Return (x, y) of the center of cell containing provided text 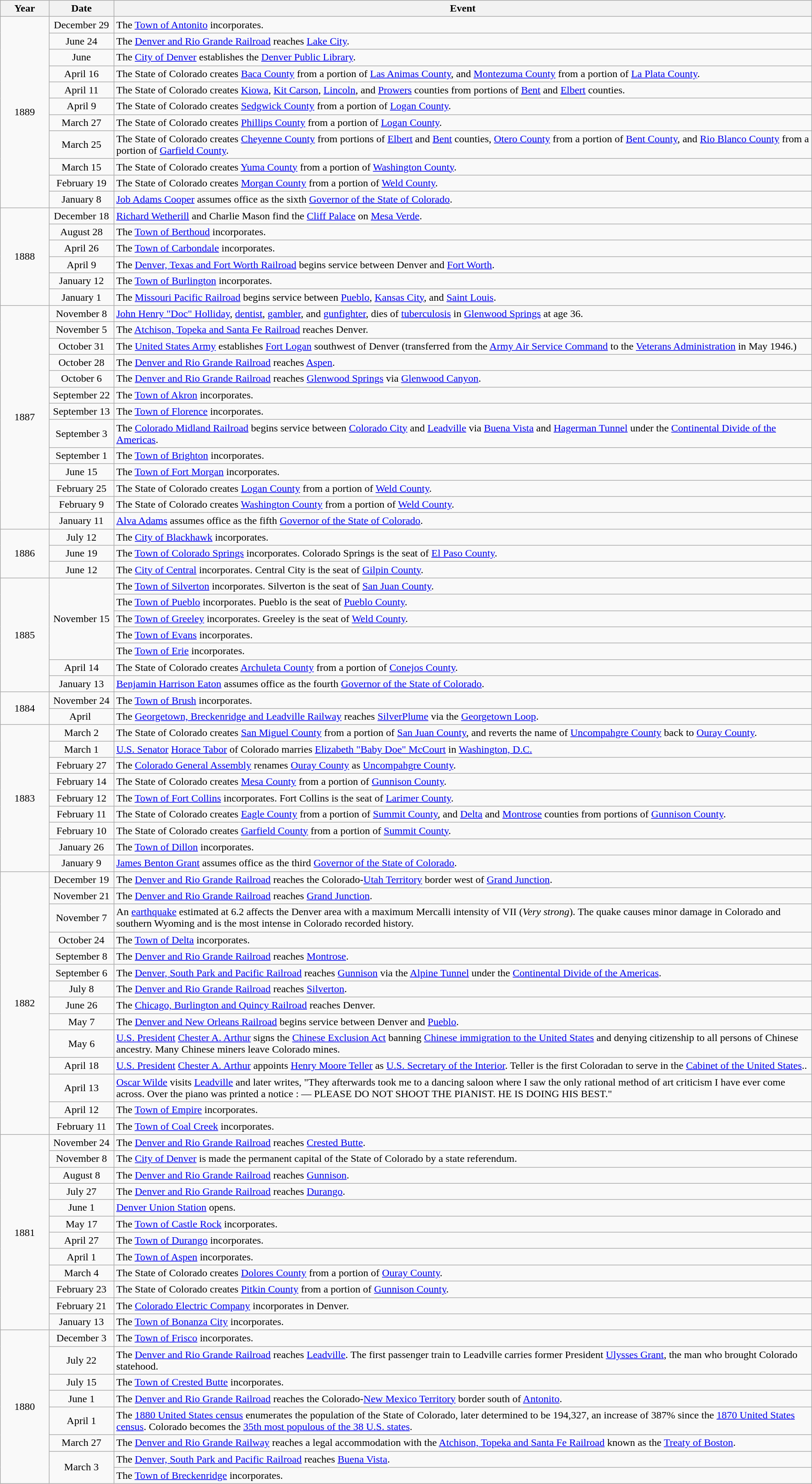
The Denver and Rio Grande Railway reaches a legal accommodation with the Atchison, Topeka and Santa Fe Railroad known as the Treaty of Boston. (463, 1443)
The Colorado Electric Company incorporates in Denver. (463, 1305)
September 1 (81, 455)
April (81, 716)
The Denver and Rio Grande Railroad reaches the Colorado-New Mexico Territory border south of Antonito. (463, 1399)
The State of Colorado creates Eagle County from a portion of Summit County, and Delta and Montrose counties from portions of Gunnison County. (463, 814)
October 31 (81, 346)
July 12 (81, 537)
The State of Colorado creates San Miguel County from a portion of San Juan County, and reverts the name of Uncompahgre County back to Ouray County. (463, 733)
The Town of Breckenridge incorporates. (463, 1475)
May 17 (81, 1224)
The Town of Aspen incorporates. (463, 1257)
The Denver, South Park and Pacific Railroad reaches Buena Vista. (463, 1459)
The State of Colorado creates Garfield County from a portion of Summit County. (463, 831)
February 9 (81, 505)
The Town of Antonito incorporates. (463, 25)
February 14 (81, 782)
The Town of Bonanza City incorporates. (463, 1322)
July 15 (81, 1382)
The Atchison, Topeka and Santa Fe Railroad reaches Denver. (463, 330)
1883 (25, 798)
1886 (25, 554)
May 6 (81, 1044)
February 25 (81, 488)
August 28 (81, 232)
The Town of Greeley incorporates. Greeley is the seat of Weld County. (463, 619)
The Denver and Rio Grande Railroad reaches Silverton. (463, 989)
November 15 (81, 619)
The Town of Fort Morgan incorporates. (463, 472)
The State of Colorado creates Sedgwick County from a portion of Logan County. (463, 106)
1885 (25, 635)
March 15 (81, 167)
October 24 (81, 940)
July 27 (81, 1191)
January 12 (81, 281)
The Town of Durango incorporates. (463, 1240)
The Town of Burlington incorporates. (463, 281)
Job Adams Cooper assumes office as the sixth Governor of the State of Colorado. (463, 199)
Benjamin Harrison Eaton assumes office as the fourth Governor of the State of Colorado. (463, 684)
The State of Colorado creates Dolores County from a portion of Ouray County. (463, 1273)
April 14 (81, 667)
April 13 (81, 1088)
The Town of Carbondale incorporates. (463, 248)
The Town of Brush incorporates. (463, 700)
September 8 (81, 956)
The State of Colorado creates Logan County from a portion of Weld County. (463, 488)
September 3 (81, 434)
March 4 (81, 1273)
December 3 (81, 1338)
February 19 (81, 183)
1884 (25, 708)
April 11 (81, 90)
The Town of Coal Creek incorporates. (463, 1126)
January 26 (81, 847)
The Town of Silverton incorporates. Silverton is the seat of San Juan County. (463, 586)
November 7 (81, 918)
Event (463, 9)
June 12 (81, 570)
April 12 (81, 1110)
U.S. Senator Horace Tabor of Colorado marries Elizabeth "Baby Doe" McCourt in Washington, D.C. (463, 749)
Denver Union Station opens. (463, 1208)
1889 (25, 112)
February 21 (81, 1305)
The Town of Berthoud incorporates. (463, 232)
The City of Denver is made the permanent capital of the State of Colorado by a state referendum. (463, 1159)
June 26 (81, 1005)
June 19 (81, 554)
Date (81, 9)
The City of Denver establishes the Denver Public Library. (463, 57)
April 26 (81, 248)
March 3 (81, 1467)
The Town of Florence incorporates. (463, 411)
March 2 (81, 733)
The Denver and Rio Grande Railroad reaches Gunnison. (463, 1175)
November 5 (81, 330)
January 9 (81, 863)
The Denver and Rio Grande Railroad reaches Lake City. (463, 41)
John Henry "Doc" Holliday, dentist, gambler, and gunfighter, dies of tuberculosis in Glenwood Springs at age 36. (463, 314)
February 27 (81, 766)
March 1 (81, 749)
The Denver, Texas and Fort Worth Railroad begins service between Denver and Fort Worth. (463, 265)
The Missouri Pacific Railroad begins service between Pueblo, Kansas City, and Saint Louis. (463, 297)
The Denver, South Park and Pacific Railroad reaches Gunnison via the Alpine Tunnel under the Continental Divide of the Americas. (463, 972)
The Denver and Rio Grande Railroad reaches Aspen. (463, 362)
April 16 (81, 74)
The Denver and New Orleans Railroad begins service between Denver and Pueblo. (463, 1022)
The Town of Dillon incorporates. (463, 847)
The State of Colorado creates Morgan County from a portion of Weld County. (463, 183)
The State of Colorado creates Mesa County from a portion of Gunnison County. (463, 782)
The Town of Akron incorporates. (463, 395)
1880 (25, 1407)
February 12 (81, 798)
June 24 (81, 41)
The State of Colorado creates Baca County from a portion of Las Animas County, and Montezuma County from a portion of La Plata County. (463, 74)
The Town of Delta incorporates. (463, 940)
December 29 (81, 25)
September 22 (81, 395)
September 6 (81, 972)
The Denver and Rio Grande Railroad reaches Grand Junction. (463, 896)
James Benton Grant assumes office as the third Governor of the State of Colorado. (463, 863)
January 11 (81, 521)
The Chicago, Burlington and Quincy Railroad reaches Denver. (463, 1005)
1887 (25, 417)
The Town of Pueblo incorporates. Pueblo is the seat of Pueblo County. (463, 602)
The State of Colorado creates Washington County from a portion of Weld County. (463, 505)
The Denver and Rio Grande Railroad reaches Crested Butte. (463, 1143)
The State of Colorado creates Kiowa, Kit Carson, Lincoln, and Prowers counties from portions of Bent and Elbert counties. (463, 90)
November 21 (81, 896)
Year (25, 9)
February 10 (81, 831)
The Town of Colorado Springs incorporates. Colorado Springs is the seat of El Paso County. (463, 554)
The Denver and Rio Grande Railroad reaches the Colorado-Utah Territory border west of Grand Junction. (463, 880)
1888 (25, 256)
The Town of Castle Rock incorporates. (463, 1224)
December 19 (81, 880)
June (81, 57)
The City of Central incorporates. Central City is the seat of Gilpin County. (463, 570)
The Town of Fort Collins incorporates. Fort Collins is the seat of Larimer County. (463, 798)
The State of Colorado creates Yuma County from a portion of Washington County. (463, 167)
July 22 (81, 1361)
The Denver and Rio Grande Railroad reaches Durango. (463, 1191)
The Town of Erie incorporates. (463, 651)
The Georgetown, Breckenridge and Leadville Railway reaches SilverPlume via the Georgetown Loop. (463, 716)
June 15 (81, 472)
The Town of Crested Butte incorporates. (463, 1382)
April 27 (81, 1240)
September 13 (81, 411)
July 8 (81, 989)
January 8 (81, 199)
1882 (25, 1003)
January 1 (81, 297)
The City of Blackhawk incorporates. (463, 537)
The Denver and Rio Grande Railroad reaches Glenwood Springs via Glenwood Canyon. (463, 379)
March 25 (81, 145)
The State of Colorado creates Archuleta County from a portion of Conejos County. (463, 667)
December 18 (81, 215)
The Denver and Rio Grande Railroad reaches Montrose. (463, 956)
Richard Wetherill and Charlie Mason find the Cliff Palace on Mesa Verde. (463, 215)
August 8 (81, 1175)
April 18 (81, 1066)
The Town of Frisco incorporates. (463, 1338)
The Town of Brighton incorporates. (463, 455)
October 6 (81, 379)
October 28 (81, 362)
The State of Colorado creates Phillips County from a portion of Logan County. (463, 123)
February 23 (81, 1289)
May 7 (81, 1022)
1881 (25, 1232)
The Town of Empire incorporates. (463, 1110)
Alva Adams assumes office as the fifth Governor of the State of Colorado. (463, 521)
The Town of Evans incorporates. (463, 635)
The Colorado General Assembly renames Ouray County as Uncompahgre County. (463, 766)
The State of Colorado creates Pitkin County from a portion of Gunnison County. (463, 1289)
